Find where the given text appears and provide that cell's center as (X, Y) coordinate. 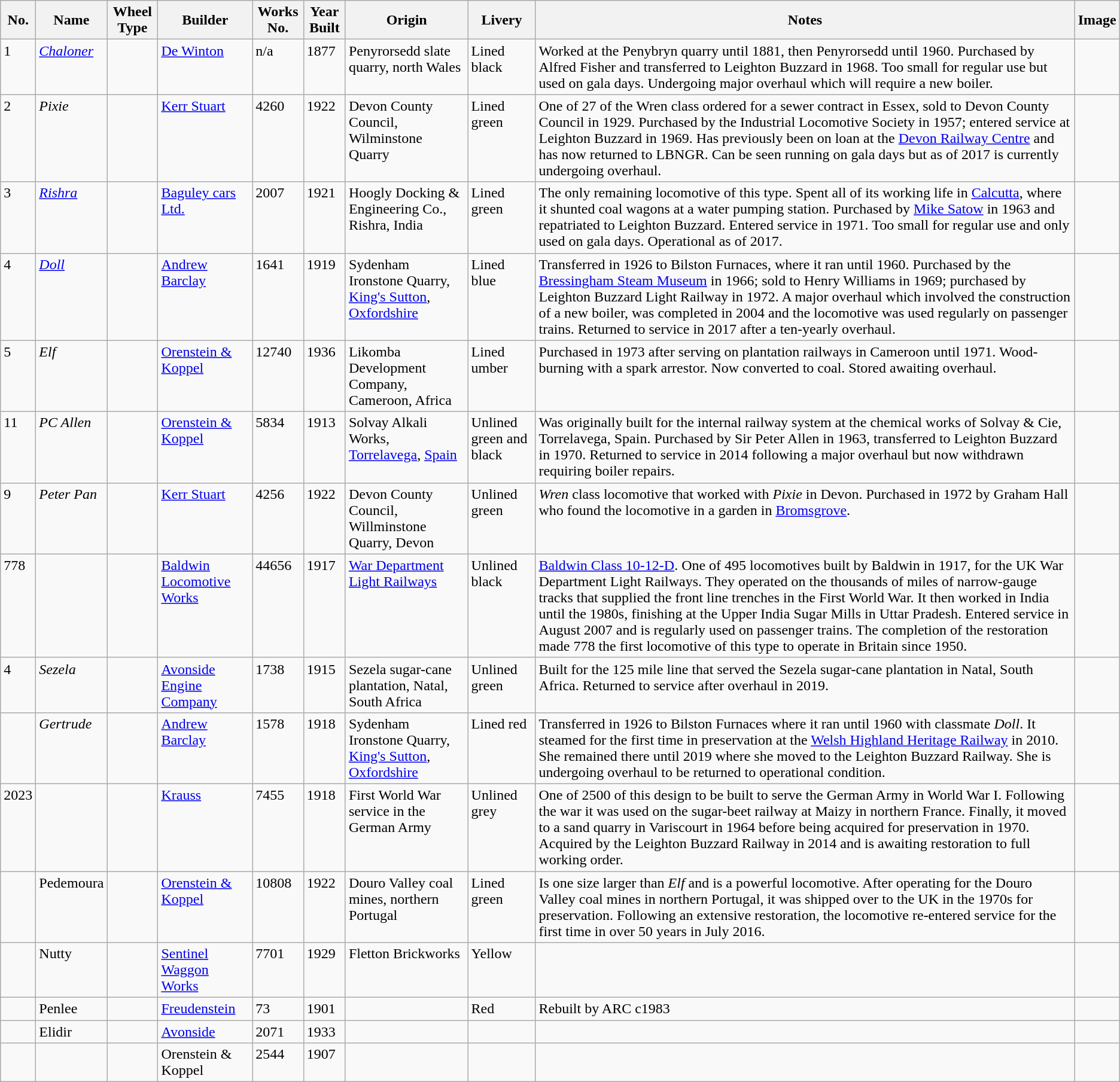
7701 (278, 970)
Unlined grey (501, 827)
73 (278, 1009)
1917 (324, 605)
Lined blue (501, 297)
De Winton (205, 67)
Origin (407, 20)
11 (18, 447)
Unlined green and black (501, 447)
Built for the 125 mile line that served the Sezela sugar-cane plantation in Natal, South Africa. Returned to service after overhaul in 2019. (805, 685)
Devon County Council, Willminstone Quarry, Devon (407, 518)
1915 (324, 685)
Freudenstein (205, 1009)
First World War service in the German Army (407, 827)
1877 (324, 67)
Lined umber (501, 376)
Penlee (72, 1009)
Sezela (72, 685)
Krauss (205, 827)
Baguley cars Ltd. (205, 218)
Solvay Alkali Works, Torrelavega, Spain (407, 447)
2023 (18, 827)
Rishra (72, 218)
2007 (278, 218)
2544 (278, 1062)
Devon County Council, Wilminstone Quarry (407, 138)
4256 (278, 518)
Sezela sugar-cane plantation, Natal, South Africa (407, 685)
4260 (278, 138)
Wren class locomotive that worked with Pixie in Devon. Purchased in 1972 by Graham Hall who found the locomotive in a garden in Bromsgrove. (805, 518)
Unlined black (501, 605)
Livery (501, 20)
Rebuilt by ARC c1983 (805, 1009)
1936 (324, 376)
PC Allen (72, 447)
Penyrorsedd slate quarry, north Wales (407, 67)
Chaloner (72, 67)
n/a (278, 67)
1901 (324, 1009)
Avonside (205, 1032)
Pixie (72, 138)
Yellow (501, 970)
1933 (324, 1032)
Baldwin Locomotive Works (205, 605)
Notes (805, 20)
Avonside Engine Company (205, 685)
Elf (72, 376)
1907 (324, 1062)
778 (18, 605)
1 (18, 67)
Doll (72, 297)
Hoogly Docking & Engineering Co., Rishra, India (407, 218)
44656 (278, 605)
1929 (324, 970)
Sentinel Waggon Works (205, 970)
5 (18, 376)
10808 (278, 907)
Works No. (278, 20)
Lined black (501, 67)
2071 (278, 1032)
1738 (278, 685)
Lined red (501, 748)
Elidir (72, 1032)
Douro Valley coal mines, northern Portugal (407, 907)
1913 (324, 447)
1641 (278, 297)
1578 (278, 748)
12740 (278, 376)
Peter Pan (72, 518)
Wheel Type (133, 20)
Likomba Development Company, Cameroon, Africa (407, 376)
War Department Light Railways (407, 605)
5834 (278, 447)
2 (18, 138)
9 (18, 518)
Pedemoura (72, 907)
Year Built (324, 20)
3 (18, 218)
Name (72, 20)
1919 (324, 297)
Red (501, 1009)
1921 (324, 218)
Gertrude (72, 748)
Fletton Brickworks (407, 970)
7455 (278, 827)
Builder (205, 20)
No. (18, 20)
Image (1097, 20)
Nutty (72, 970)
